From the cell containing the given text, extract its center point as (X, Y) coordinate. 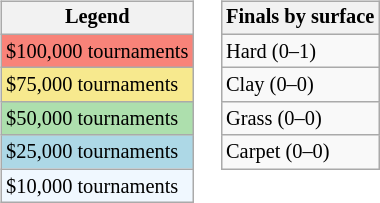
Clay (0–0) (300, 85)
Finals by surface (300, 18)
$25,000 tournaments (97, 152)
$50,000 tournaments (97, 119)
Legend (97, 18)
$10,000 tournaments (97, 186)
Carpet (0–0) (300, 152)
Hard (0–1) (300, 51)
Grass (0–0) (300, 119)
$75,000 tournaments (97, 85)
$100,000 tournaments (97, 51)
